Pinpoint the cell where the given text exists, returning its (X, Y) midpoint coordinate. 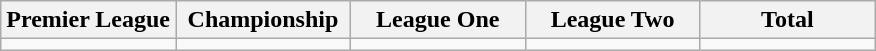
Championship (264, 20)
Premier League (88, 20)
Total (788, 20)
League Two (612, 20)
League One (438, 20)
